Search for the cell housing the specified text and yield its [X, Y] center coordinate. 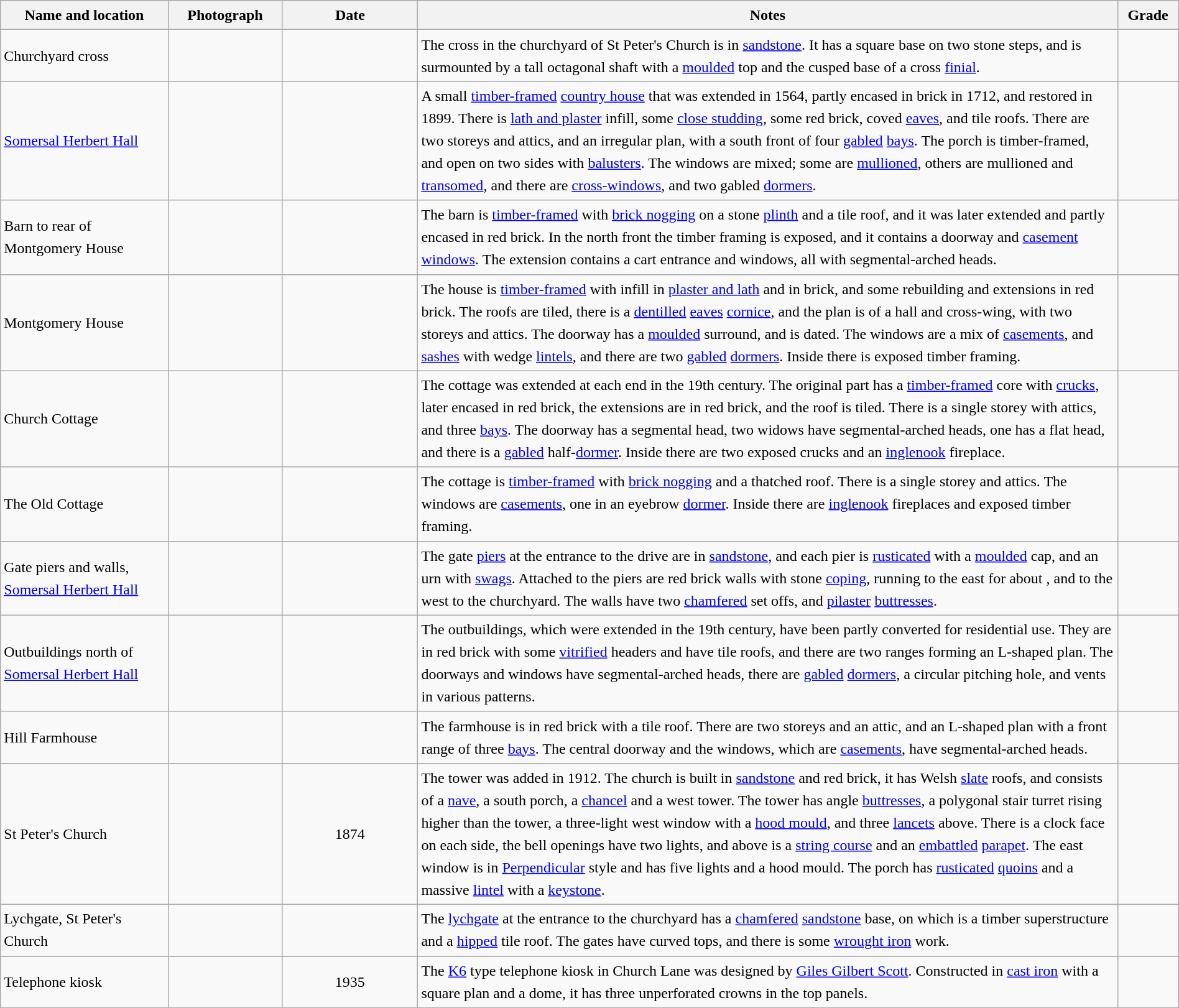
Grade [1148, 15]
Telephone kiosk [85, 983]
Date [350, 15]
Hill Farmhouse [85, 738]
Church Cottage [85, 419]
Churchyard cross [85, 56]
Lychgate, St Peter's Church [85, 930]
Name and location [85, 15]
St Peter's Church [85, 833]
Photograph [225, 15]
Notes [767, 15]
1874 [350, 833]
Somersal Herbert Hall [85, 141]
Barn to rear of Montgomery House [85, 238]
Outbuildings north of Somersal Herbert Hall [85, 663]
Montgomery House [85, 322]
The Old Cottage [85, 504]
Gate piers and walls,Somersal Herbert Hall [85, 578]
1935 [350, 983]
